Determine the (X, Y) coordinate at the center of the cell enclosing the given text.  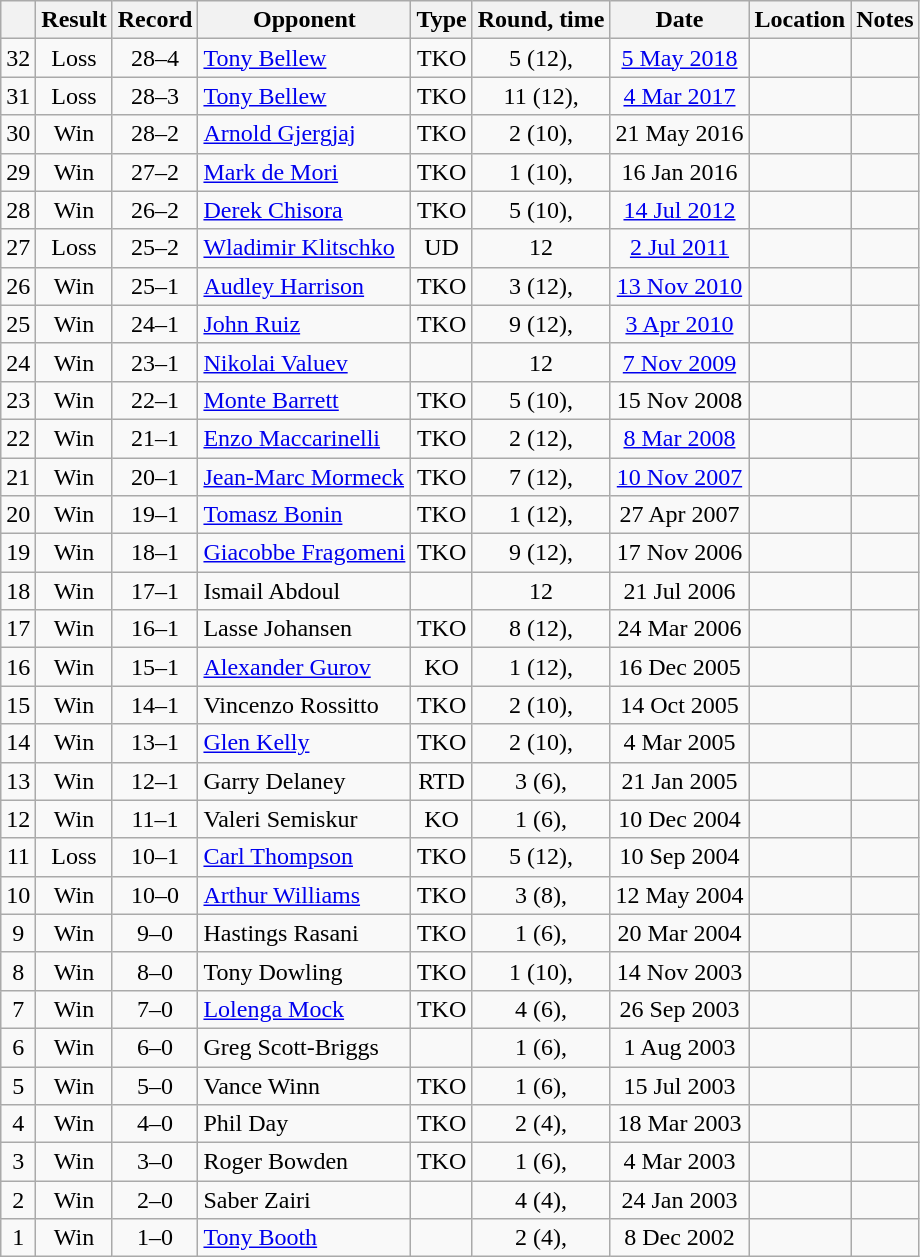
7–0 (155, 1009)
19 (18, 553)
15 Jul 2003 (680, 1085)
Saber Zairi (304, 1200)
10–1 (155, 857)
28–2 (155, 134)
21 Jan 2005 (680, 781)
4–0 (155, 1124)
24 Mar 2006 (680, 629)
Opponent (304, 20)
15 (18, 705)
7 (18, 1009)
30 (18, 134)
6 (18, 1047)
Round, time (541, 20)
3–0 (155, 1162)
3 Apr 2010 (680, 324)
Vance Winn (304, 1085)
Greg Scott-Briggs (304, 1047)
Phil Day (304, 1124)
5 (18, 1085)
3 (6), (541, 781)
16 Jan 2016 (680, 172)
25–2 (155, 248)
Garry Delaney (304, 781)
Arnold Gjergjaj (304, 134)
8–0 (155, 971)
1 Aug 2003 (680, 1047)
25 (18, 324)
21 Jul 2006 (680, 591)
20–1 (155, 477)
24 (18, 362)
Monte Barrett (304, 400)
Alexander Gurov (304, 667)
Mark de Mori (304, 172)
Location (800, 20)
11 (18, 857)
16–1 (155, 629)
14–1 (155, 705)
Enzo Maccarinelli (304, 438)
22–1 (155, 400)
Tony Dowling (304, 971)
8 (12), (541, 629)
18–1 (155, 553)
Jean-Marc Mormeck (304, 477)
2 (18, 1200)
3 (12), (541, 286)
21 May 2016 (680, 134)
17–1 (155, 591)
Hastings Rasani (304, 933)
14 (18, 743)
John Ruiz (304, 324)
23 (18, 400)
Type (442, 20)
Nikolai Valuev (304, 362)
5 May 2018 (680, 58)
28 (18, 210)
21 (18, 477)
15–1 (155, 667)
29 (18, 172)
8 (18, 971)
10 Sep 2004 (680, 857)
1 (18, 1238)
19–1 (155, 515)
14 Nov 2003 (680, 971)
10 (18, 895)
3 (18, 1162)
9 (18, 933)
Glen Kelly (304, 743)
18 (18, 591)
20 Mar 2004 (680, 933)
23–1 (155, 362)
26 Sep 2003 (680, 1009)
15 Nov 2008 (680, 400)
2 Jul 2011 (680, 248)
7 Nov 2009 (680, 362)
Result (74, 20)
Vincenzo Rossitto (304, 705)
Lolenga Mock (304, 1009)
3 (8), (541, 895)
16 Dec 2005 (680, 667)
8 Mar 2008 (680, 438)
28–4 (155, 58)
28–3 (155, 96)
10 Dec 2004 (680, 819)
10–0 (155, 895)
8 Dec 2002 (680, 1238)
4 Mar 2005 (680, 743)
27 Apr 2007 (680, 515)
2 (12), (541, 438)
1–0 (155, 1238)
18 Mar 2003 (680, 1124)
17 (18, 629)
Notes (885, 20)
16 (18, 667)
13–1 (155, 743)
4 (4), (541, 1200)
31 (18, 96)
Derek Chisora (304, 210)
22 (18, 438)
13 Nov 2010 (680, 286)
14 Oct 2005 (680, 705)
Roger Bowden (304, 1162)
24 Jan 2003 (680, 1200)
25–1 (155, 286)
12–1 (155, 781)
Record (155, 20)
Ismail Abdoul (304, 591)
Giacobbe Fragomeni (304, 553)
12 May 2004 (680, 895)
Lasse Johansen (304, 629)
Wladimir Klitschko (304, 248)
Carl Thompson (304, 857)
9–0 (155, 933)
10 Nov 2007 (680, 477)
RTD (442, 781)
7 (12), (541, 477)
5–0 (155, 1085)
11 (12), (541, 96)
Tomasz Bonin (304, 515)
4 (6), (541, 1009)
26 (18, 286)
6–0 (155, 1047)
Arthur Williams (304, 895)
4 Mar 2017 (680, 96)
Audley Harrison (304, 286)
27–2 (155, 172)
Date (680, 20)
14 Jul 2012 (680, 210)
27 (18, 248)
32 (18, 58)
20 (18, 515)
21–1 (155, 438)
11–1 (155, 819)
Tony Booth (304, 1238)
4 Mar 2003 (680, 1162)
13 (18, 781)
2–0 (155, 1200)
UD (442, 248)
Valeri Semiskur (304, 819)
17 Nov 2006 (680, 553)
24–1 (155, 324)
4 (18, 1124)
26–2 (155, 210)
